Detect which cell encompasses the target text, then output its [x, y] center coordinate. 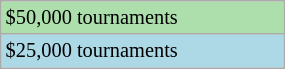
$50,000 tournaments [142, 17]
$25,000 tournaments [142, 51]
